Output the [x, y] coordinate of the center of the cell containing the given text.  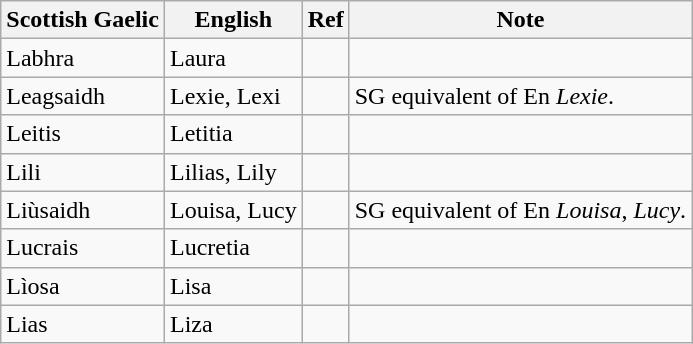
SG equivalent of En Louisa, Lucy. [520, 210]
Leitis [83, 134]
Letitia [233, 134]
Laura [233, 58]
Liùsaidh [83, 210]
Ref [326, 20]
Lucrais [83, 248]
Lias [83, 324]
Leagsaidh [83, 96]
English [233, 20]
Labhra [83, 58]
Louisa, Lucy [233, 210]
Note [520, 20]
Liza [233, 324]
Scottish Gaelic [83, 20]
SG equivalent of En Lexie. [520, 96]
Lilias, Lily [233, 172]
Lucretia [233, 248]
Lexie, Lexi [233, 96]
Lìosa [83, 286]
Lisa [233, 286]
Lili [83, 172]
